Capture the cell that displays the provided text and extract its [x, y] central coordinate. 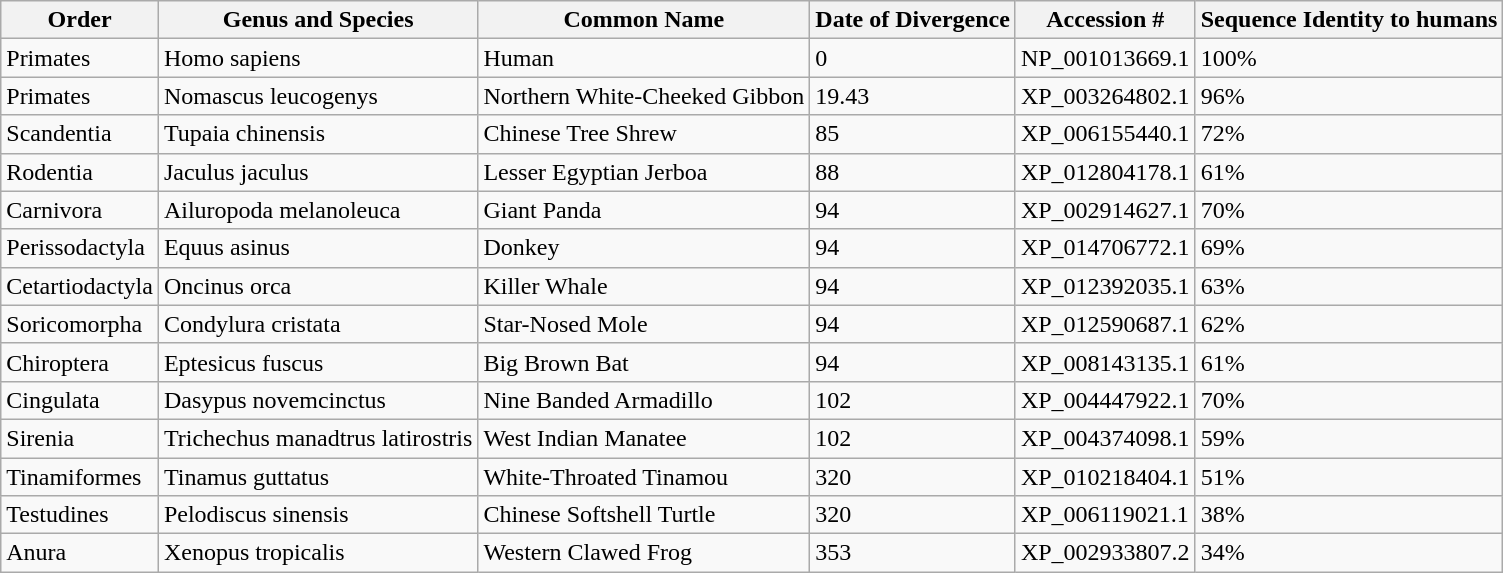
Equus asinus [318, 248]
NP_001013669.1 [1105, 58]
Donkey [644, 248]
69% [1349, 248]
100% [1349, 58]
38% [1349, 515]
Testudines [80, 515]
Dasypus novemcinctus [318, 400]
XP_012804178.1 [1105, 172]
Scandentia [80, 134]
XP_004447922.1 [1105, 400]
0 [913, 58]
19.43 [913, 96]
Killer Whale [644, 286]
Sequence Identity to humans [1349, 20]
Northern White-Cheeked Gibbon [644, 96]
XP_006119021.1 [1105, 515]
85 [913, 134]
Soricomorpha [80, 324]
Rodentia [80, 172]
34% [1349, 553]
XP_012392035.1 [1105, 286]
XP_002933807.2 [1105, 553]
Perissodactyla [80, 248]
Chiroptera [80, 362]
Trichechus manadtrus latirostris [318, 438]
Eptesicus fuscus [318, 362]
Chinese Tree Shrew [644, 134]
Western Clawed Frog [644, 553]
88 [913, 172]
Anura [80, 553]
Nine Banded Armadillo [644, 400]
Tinamus guttatus [318, 477]
Tupaia chinensis [318, 134]
Nomascus leucogenys [318, 96]
353 [913, 553]
Carnivora [80, 210]
XP_012590687.1 [1105, 324]
XP_010218404.1 [1105, 477]
Star-Nosed Mole [644, 324]
Accession # [1105, 20]
Jaculus jaculus [318, 172]
72% [1349, 134]
XP_002914627.1 [1105, 210]
Cetartiodactyla [80, 286]
Giant Panda [644, 210]
96% [1349, 96]
White-Throated Tinamou [644, 477]
Human [644, 58]
Common Name [644, 20]
XP_014706772.1 [1105, 248]
Tinamiformes [80, 477]
62% [1349, 324]
51% [1349, 477]
Lesser Egyptian Jerboa [644, 172]
63% [1349, 286]
59% [1349, 438]
XP_003264802.1 [1105, 96]
Sirenia [80, 438]
Homo sapiens [318, 58]
Order [80, 20]
XP_004374098.1 [1105, 438]
Big Brown Bat [644, 362]
XP_006155440.1 [1105, 134]
Xenopus tropicalis [318, 553]
Condylura cristata [318, 324]
Date of Divergence [913, 20]
XP_008143135.1 [1105, 362]
West Indian Manatee [644, 438]
Genus and Species [318, 20]
Chinese Softshell Turtle [644, 515]
Ailuropoda melanoleuca [318, 210]
Oncinus orca [318, 286]
Cingulata [80, 400]
Pelodiscus sinensis [318, 515]
